Extract the [X, Y] coordinate from the center of the cell holding the provided text.  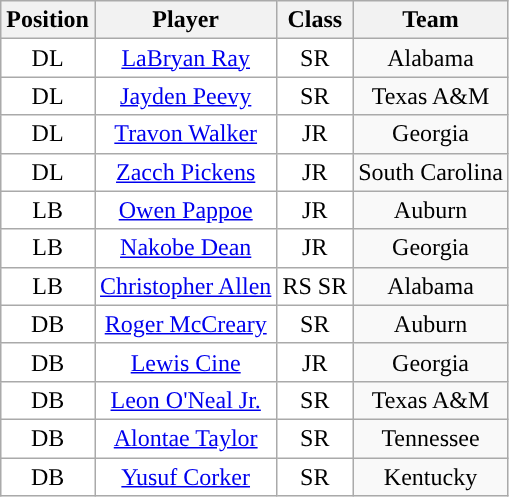
Alontae Taylor [185, 438]
Roger McCreary [185, 324]
Christopher Allen [185, 286]
Class [315, 20]
Tennessee [431, 438]
Zacch Pickens [185, 172]
RS SR [315, 286]
South Carolina [431, 172]
Travon Walker [185, 134]
Nakobe Dean [185, 248]
Player [185, 20]
Leon O'Neal Jr. [185, 400]
Owen Pappoe [185, 210]
Kentucky [431, 477]
Lewis Cine [185, 362]
Jayden Peevy [185, 96]
LaBryan Ray [185, 58]
Team [431, 20]
Position [48, 20]
Yusuf Corker [185, 477]
